Find where the given text appears and provide that cell's center as (X, Y) coordinate. 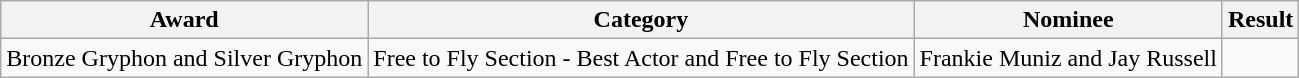
Result (1260, 20)
Free to Fly Section - Best Actor and Free to Fly Section (641, 58)
Award (184, 20)
Nominee (1068, 20)
Bronze Gryphon and Silver Gryphon (184, 58)
Frankie Muniz and Jay Russell (1068, 58)
Category (641, 20)
